Locate the cell with the specified text and output its (x, y) center coordinate. 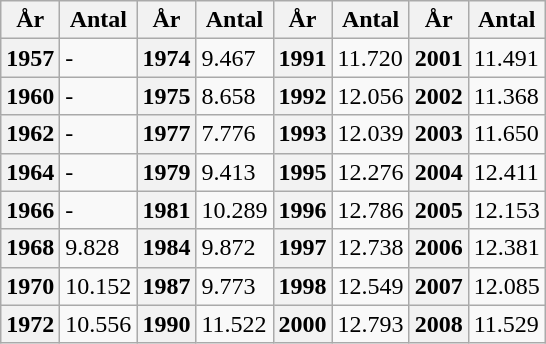
7.776 (234, 134)
1966 (30, 210)
11.368 (506, 96)
1998 (302, 286)
2005 (438, 210)
12.411 (506, 172)
12.381 (506, 248)
1997 (302, 248)
2003 (438, 134)
1979 (166, 172)
2000 (302, 324)
11.522 (234, 324)
12.276 (370, 172)
10.289 (234, 210)
11.491 (506, 58)
2007 (438, 286)
12.549 (370, 286)
12.056 (370, 96)
2008 (438, 324)
12.085 (506, 286)
1991 (302, 58)
1996 (302, 210)
1970 (30, 286)
1987 (166, 286)
9.872 (234, 248)
9.773 (234, 286)
12.153 (506, 210)
1993 (302, 134)
1962 (30, 134)
1992 (302, 96)
1964 (30, 172)
9.467 (234, 58)
8.658 (234, 96)
2006 (438, 248)
11.650 (506, 134)
1981 (166, 210)
12.738 (370, 248)
12.793 (370, 324)
10.152 (98, 286)
1995 (302, 172)
9.828 (98, 248)
1990 (166, 324)
12.039 (370, 134)
2001 (438, 58)
9.413 (234, 172)
11.720 (370, 58)
2002 (438, 96)
2004 (438, 172)
1977 (166, 134)
1957 (30, 58)
1975 (166, 96)
1972 (30, 324)
12.786 (370, 210)
11.529 (506, 324)
1960 (30, 96)
1984 (166, 248)
10.556 (98, 324)
1974 (166, 58)
1968 (30, 248)
